Provide the [X, Y] coordinate of the cell's center where the given text is located.  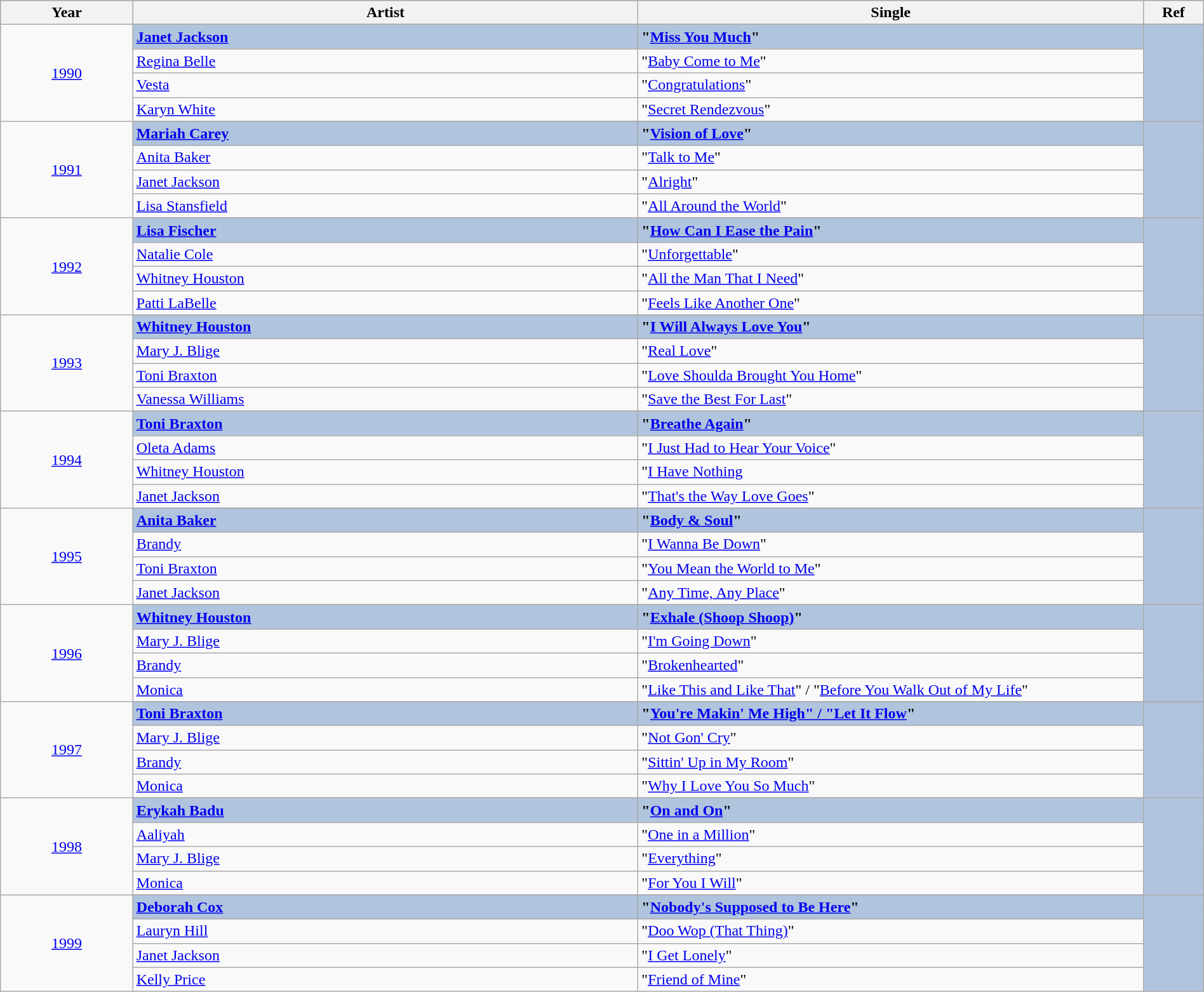
1995 [67, 556]
"Any Time, Any Place" [891, 593]
"Sittin' Up in My Room" [891, 762]
"You Mean the World to Me" [891, 568]
"One in a Million" [891, 834]
"I Will Always Love You" [891, 327]
1999 [67, 943]
Vanessa Williams [385, 399]
"Vision of Love" [891, 133]
"Baby Come to Me" [891, 61]
"Real Love" [891, 351]
"Talk to Me" [891, 158]
1993 [67, 363]
"Breathe Again" [891, 424]
"Doo Wop (That Thing)" [891, 931]
"Alright" [891, 182]
"Everything" [891, 859]
1991 [67, 170]
1997 [67, 750]
"Why I Love You So Much" [891, 786]
"For You I Will" [891, 883]
"I Just Had to Hear Your Voice" [891, 448]
"Love Shoulda Brought You Home" [891, 375]
"On and On" [891, 810]
Regina Belle [385, 61]
Patti LaBelle [385, 303]
1994 [67, 460]
Lauryn Hill [385, 931]
Oleta Adams [385, 448]
"Exhale (Shoop Shoop)" [891, 617]
"Brokenhearted" [891, 665]
"That's the Way Love Goes" [891, 496]
"Friend of Mine" [891, 979]
Lisa Stansfield [385, 206]
"Miss You Much" [891, 37]
Year [67, 13]
Deborah Cox [385, 907]
"Body & Soul" [891, 520]
"Like This and Like That" / "Before You Walk Out of My Life" [891, 689]
"I Get Lonely" [891, 955]
1992 [67, 266]
"All the Man That I Need" [891, 278]
"Secret Rendezvous" [891, 109]
Mariah Carey [385, 133]
Erykah Badu [385, 810]
"I Wanna Be Down" [891, 544]
Lisa Fischer [385, 230]
Natalie Cole [385, 254]
Kelly Price [385, 979]
"All Around the World" [891, 206]
Artist [385, 13]
"I'm Going Down" [891, 641]
Ref [1174, 13]
"Unforgettable" [891, 254]
"I Have Nothing [891, 472]
1990 [67, 73]
Karyn White [385, 109]
"Feels Like Another One" [891, 303]
Single [891, 13]
1998 [67, 847]
Aaliyah [385, 834]
"Nobody's Supposed to Be Here" [891, 907]
"How Can I Ease the Pain" [891, 230]
1996 [67, 653]
"You're Makin' Me High" / "Let It Flow" [891, 714]
"Congratulations" [891, 85]
"Not Gon' Cry" [891, 738]
"Save the Best For Last" [891, 399]
Vesta [385, 85]
